Determine the [x, y] coordinate at the center of the cell enclosing the given text.  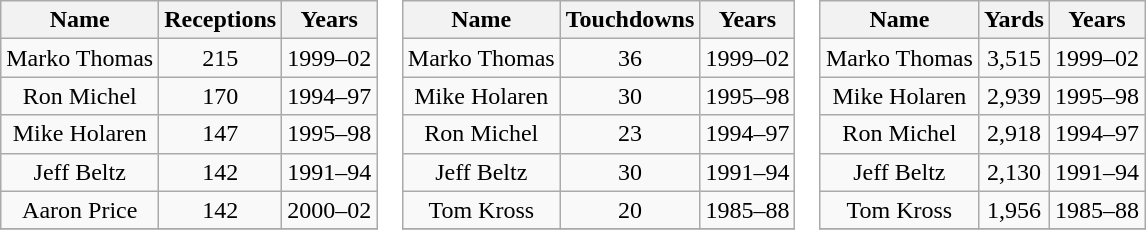
3,515 [1014, 58]
20 [630, 210]
Receptions [220, 20]
Aaron Price [80, 210]
23 [630, 134]
170 [220, 96]
147 [220, 134]
Yards [1014, 20]
2,918 [1014, 134]
1,956 [1014, 210]
Touchdowns [630, 20]
2,130 [1014, 172]
2000–02 [330, 210]
36 [630, 58]
215 [220, 58]
2,939 [1014, 96]
